From the cell containing the given text, extract its center point as [X, Y] coordinate. 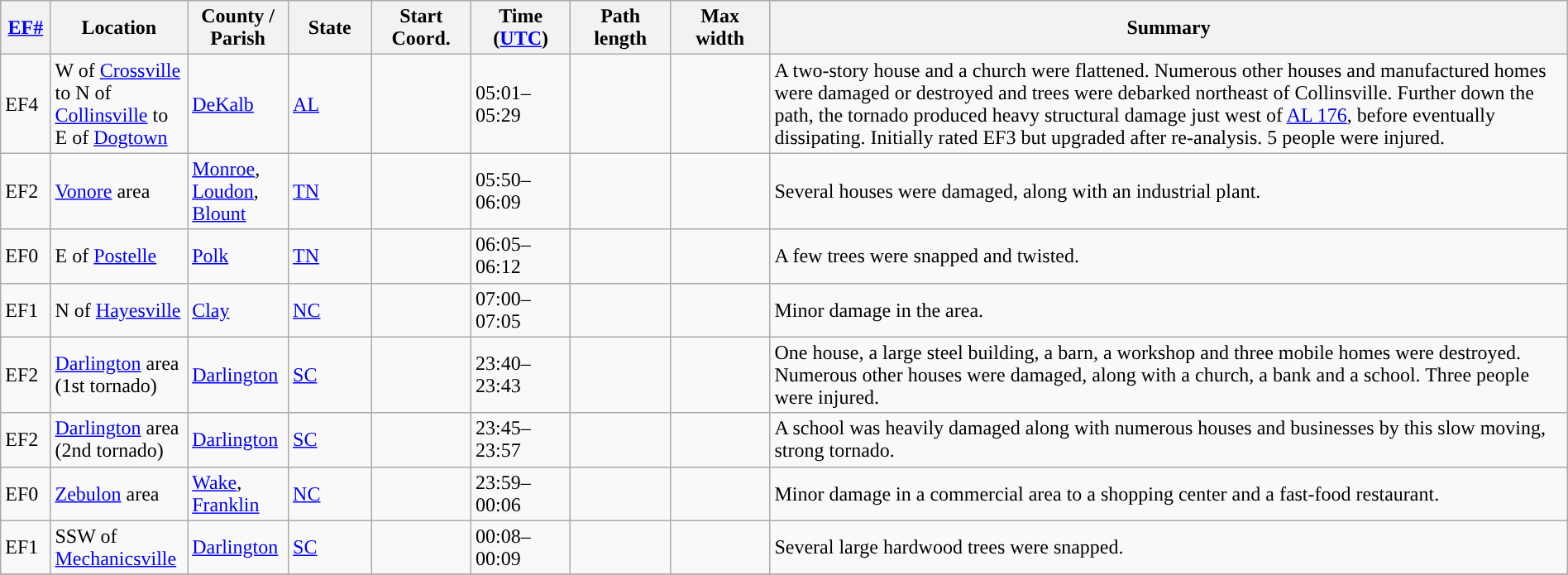
A school was heavily damaged along with numerous houses and businesses by this slow moving, strong tornado. [1169, 440]
06:05–06:12 [520, 256]
Path length [620, 28]
Monroe, Loudon, Blount [238, 191]
AL [330, 104]
EF4 [26, 104]
Clay [238, 309]
Wake, Franklin [238, 493]
Vonore area [119, 191]
23:45–23:57 [520, 440]
N of Hayesville [119, 309]
23:40–23:43 [520, 375]
E of Postelle [119, 256]
Summary [1169, 28]
EF# [26, 28]
State [330, 28]
Darlington area (1st tornado) [119, 375]
Minor damage in a commercial area to a shopping center and a fast-food restaurant. [1169, 493]
Darlington area (2nd tornado) [119, 440]
00:08–00:09 [520, 548]
SSW of Mechanicsville [119, 548]
Max width [719, 28]
23:59–00:06 [520, 493]
DeKalb [238, 104]
Zebulon area [119, 493]
Polk [238, 256]
W of Crossville to N of Collinsville to E of Dogtown [119, 104]
Several houses were damaged, along with an industrial plant. [1169, 191]
Minor damage in the area. [1169, 309]
Location [119, 28]
05:50–06:09 [520, 191]
07:00–07:05 [520, 309]
Time (UTC) [520, 28]
A few trees were snapped and twisted. [1169, 256]
05:01–05:29 [520, 104]
Several large hardwood trees were snapped. [1169, 548]
Start Coord. [421, 28]
County / Parish [238, 28]
